Output the (X, Y) coordinate of the center of the cell containing the given text.  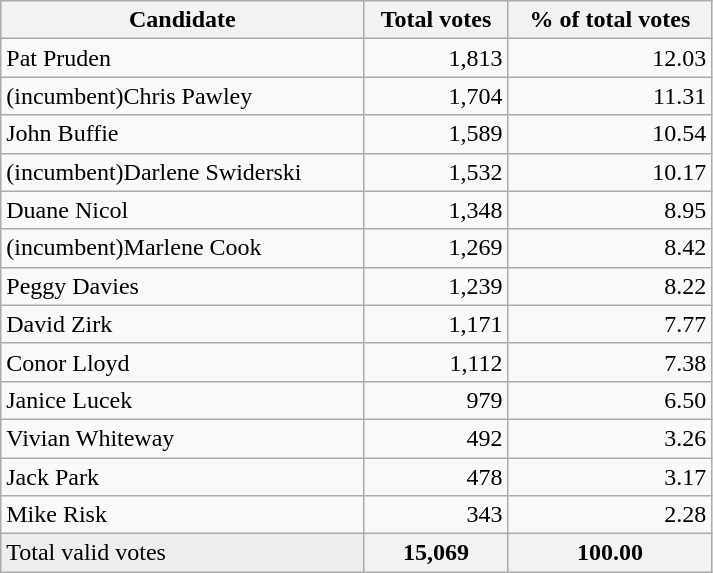
7.77 (610, 324)
Total valid votes (182, 553)
1,269 (436, 248)
(incumbent)Chris Pawley (182, 96)
1,589 (436, 134)
Candidate (182, 20)
Conor Lloyd (182, 362)
10.54 (610, 134)
3.26 (610, 438)
979 (436, 400)
Peggy Davies (182, 286)
8.22 (610, 286)
3.17 (610, 477)
(incumbent)Marlene Cook (182, 248)
Duane Nicol (182, 210)
100.00 (610, 553)
2.28 (610, 515)
8.42 (610, 248)
Total votes (436, 20)
1,532 (436, 172)
% of total votes (610, 20)
Janice Lucek (182, 400)
343 (436, 515)
1,171 (436, 324)
1,813 (436, 58)
Vivian Whiteway (182, 438)
1,239 (436, 286)
Mike Risk (182, 515)
11.31 (610, 96)
1,348 (436, 210)
1,112 (436, 362)
1,704 (436, 96)
(incumbent)Darlene Swiderski (182, 172)
7.38 (610, 362)
Pat Pruden (182, 58)
John Buffie (182, 134)
David Zirk (182, 324)
492 (436, 438)
478 (436, 477)
15,069 (436, 553)
12.03 (610, 58)
8.95 (610, 210)
Jack Park (182, 477)
10.17 (610, 172)
6.50 (610, 400)
